Pinpoint the cell where the given text exists, returning its (x, y) midpoint coordinate. 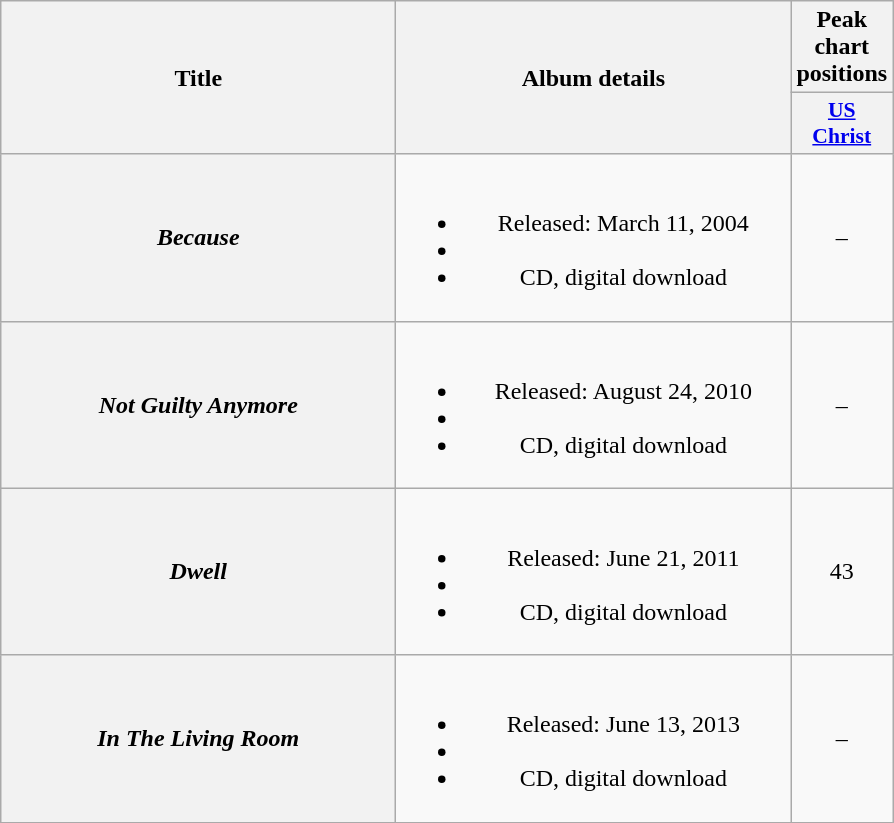
In The Living Room (198, 738)
USChrist (842, 124)
Released: March 11, 2004CD, digital download (594, 238)
Released: June 21, 2011CD, digital download (594, 572)
Because (198, 238)
Not Guilty Anymore (198, 404)
Dwell (198, 572)
Released: June 13, 2013CD, digital download (594, 738)
Released: August 24, 2010CD, digital download (594, 404)
Title (198, 78)
43 (842, 572)
Peak chart positions (842, 47)
Album details (594, 78)
